Locate the cell with the specified text and output its (X, Y) center coordinate. 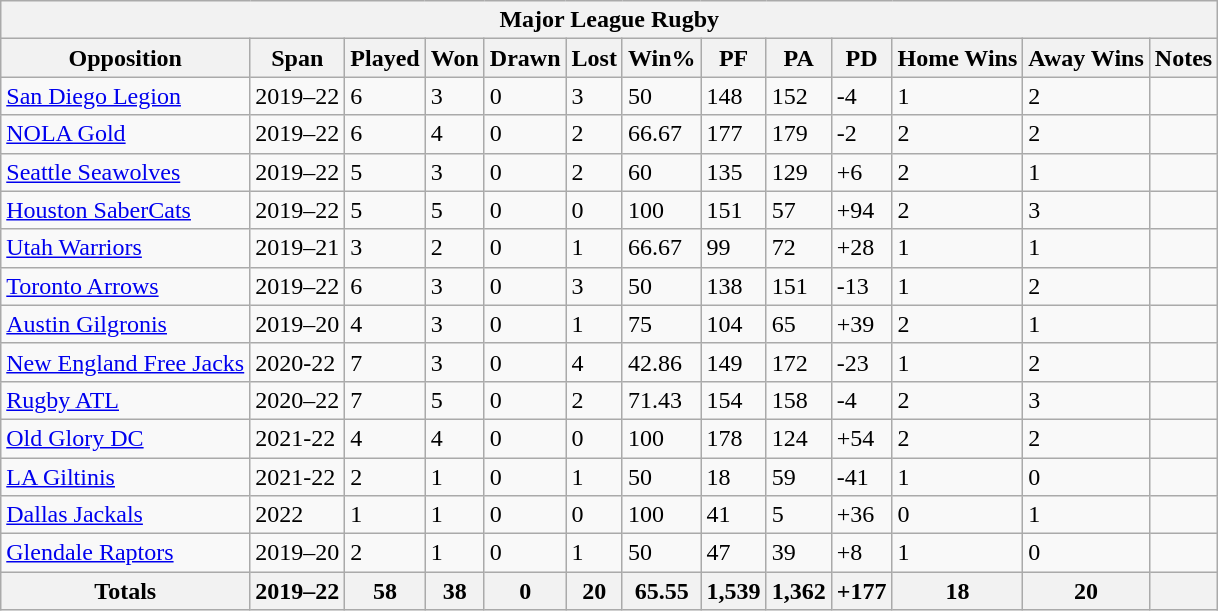
2020-22 (298, 362)
1,362 (798, 591)
PF (734, 58)
65.55 (662, 591)
75 (662, 324)
Glendale Raptors (126, 553)
-2 (862, 134)
+8 (862, 553)
-41 (862, 477)
58 (385, 591)
71.43 (662, 400)
Dallas Jackals (126, 515)
178 (734, 438)
Win% (662, 58)
New England Free Jacks (126, 362)
Old Glory DC (126, 438)
Notes (1183, 58)
+177 (862, 591)
Lost (594, 58)
148 (734, 96)
Toronto Arrows (126, 286)
99 (734, 248)
47 (734, 553)
Houston SaberCats (126, 210)
104 (734, 324)
2022 (298, 515)
+36 (862, 515)
124 (798, 438)
42.86 (662, 362)
1,539 (734, 591)
138 (734, 286)
129 (798, 172)
PD (862, 58)
57 (798, 210)
NOLA Gold (126, 134)
59 (798, 477)
-23 (862, 362)
Played (385, 58)
38 (454, 591)
Span (298, 58)
2020–22 (298, 400)
Major League Rugby (610, 20)
60 (662, 172)
154 (734, 400)
65 (798, 324)
149 (734, 362)
179 (798, 134)
Home Wins (958, 58)
-13 (862, 286)
152 (798, 96)
Totals (126, 591)
Utah Warriors (126, 248)
39 (798, 553)
San Diego Legion (126, 96)
Rugby ATL (126, 400)
158 (798, 400)
+94 (862, 210)
Seattle Seawolves (126, 172)
Away Wins (1086, 58)
172 (798, 362)
Opposition (126, 58)
+54 (862, 438)
41 (734, 515)
Won (454, 58)
177 (734, 134)
+28 (862, 248)
PA (798, 58)
+39 (862, 324)
Drawn (525, 58)
Austin Gilgronis (126, 324)
2019–21 (298, 248)
+6 (862, 172)
135 (734, 172)
LA Giltinis (126, 477)
72 (798, 248)
